Locate the cell with the specified text and output its [x, y] center coordinate. 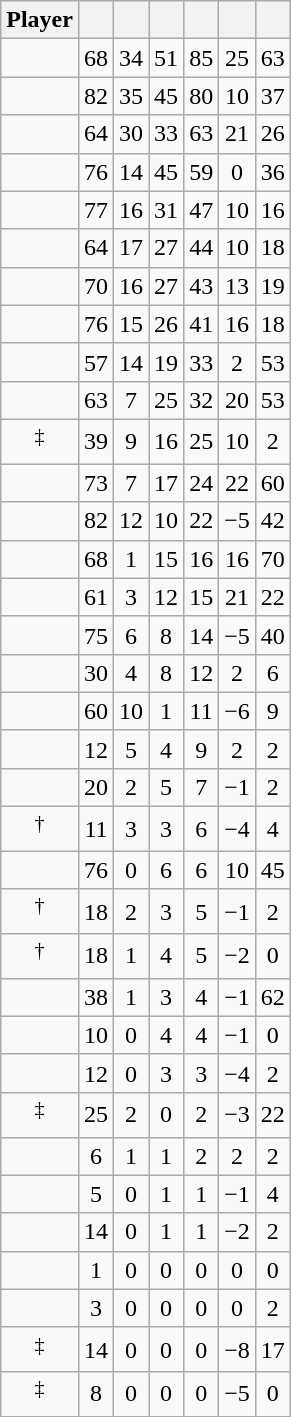
43 [202, 286]
42 [272, 521]
47 [202, 210]
77 [96, 210]
24 [202, 483]
Player [40, 20]
85 [202, 58]
−8 [238, 1350]
73 [96, 483]
35 [132, 96]
36 [272, 172]
39 [96, 442]
44 [202, 248]
40 [272, 635]
62 [272, 997]
80 [202, 96]
41 [202, 324]
61 [96, 597]
−3 [238, 1114]
38 [96, 997]
34 [132, 58]
31 [166, 210]
13 [238, 286]
51 [166, 58]
59 [202, 172]
37 [272, 96]
57 [96, 362]
32 [202, 400]
−6 [238, 711]
75 [96, 635]
